From the cell containing the given text, extract its center point as [x, y] coordinate. 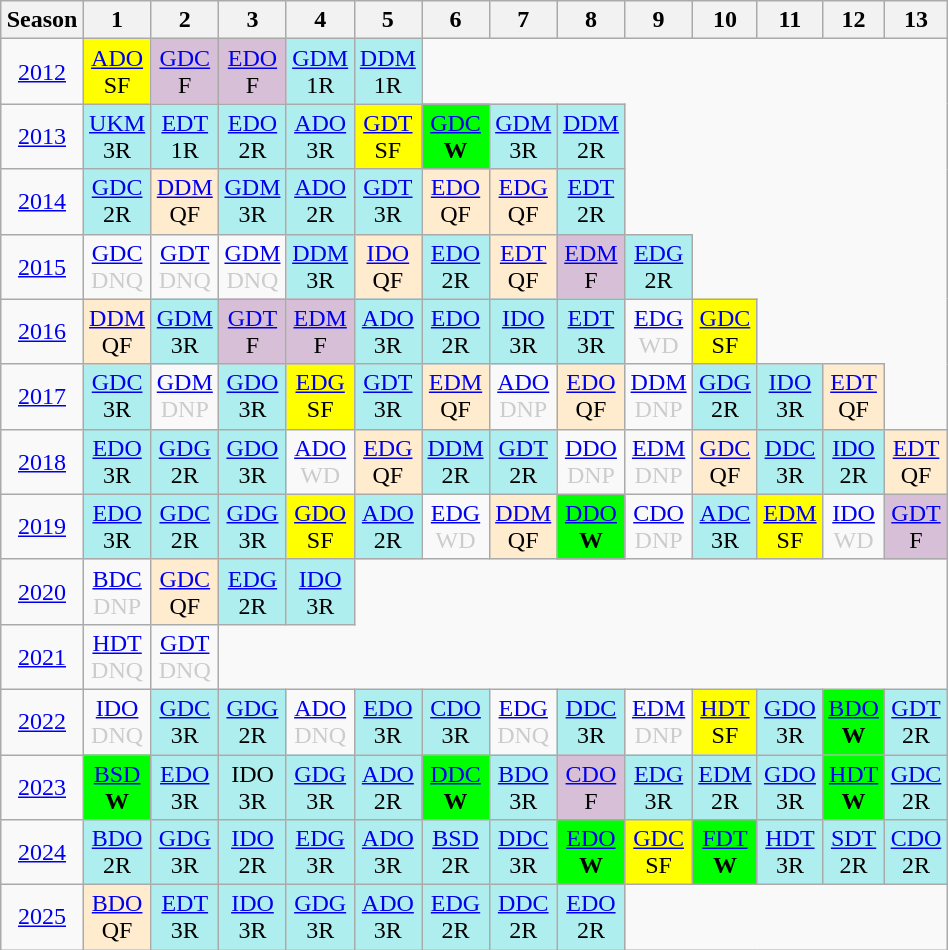
2022 [42, 722]
HDTW [853, 786]
EDMQF [456, 396]
BDO2R [117, 852]
HDTSF [724, 722]
2013 [42, 136]
CDODNP [659, 526]
DDODNP [591, 462]
ADOSF [117, 72]
Season [42, 20]
GDCW [456, 136]
2014 [42, 202]
2016 [42, 332]
BSD2R [456, 852]
6 [456, 20]
EDGSF [320, 396]
IDOQF [388, 266]
BDCDNP [117, 592]
10 [724, 20]
BDOQF [117, 918]
IDOWD [853, 526]
EDT1R [185, 136]
5 [388, 20]
EDM2R [724, 786]
CDO2R [916, 852]
DDOW [591, 526]
2017 [42, 396]
GDM1R [320, 72]
4 [320, 20]
BSDW [117, 786]
DDM3R [320, 266]
DDMDNP [659, 396]
7 [523, 20]
HDTDNQ [117, 656]
1 [117, 20]
13 [916, 20]
2020 [42, 592]
ADODNQ [320, 722]
GDTSF [388, 136]
HDT3R [790, 852]
GDCDNQ [117, 266]
ADODNP [523, 396]
DDC2R [523, 918]
2012 [42, 72]
2025 [42, 918]
CDOF [591, 786]
2 [185, 20]
BDOW [853, 722]
GDCF [185, 72]
CDO3R [456, 722]
12 [853, 20]
8 [591, 20]
2024 [42, 852]
EDOF [253, 72]
2021 [42, 656]
EDOW [591, 852]
DDCW [456, 786]
FDTW [724, 852]
ADC3R [724, 526]
GDMDNP [185, 396]
SDT2R [853, 852]
11 [790, 20]
2018 [42, 462]
BDO3R [523, 786]
ADOWD [320, 462]
EDGDNQ [523, 722]
EDT2R [591, 202]
IDODNQ [117, 722]
GDOSF [320, 526]
2023 [42, 786]
9 [659, 20]
EDMSF [790, 526]
2015 [42, 266]
DDM1R [388, 72]
3 [253, 20]
2019 [42, 526]
UKM3R [117, 136]
GDMDNQ [253, 266]
